Provide the [x, y] coordinate of the cell's center where the given text is located.  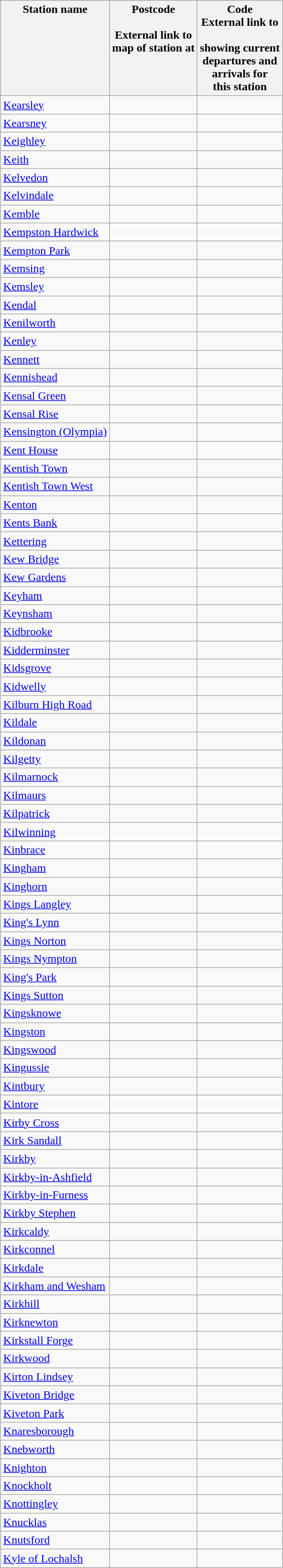
Kidbrooke [55, 632]
Kintbury [55, 1086]
Kent House [55, 450]
Kensal Green [55, 396]
Kidsgrove [55, 668]
Kingsknowe [55, 1013]
Kennishead [55, 378]
Kelvindale [55, 196]
Kew Bridge [55, 559]
Kintore [55, 1104]
Kiveton Park [55, 1413]
Knutsford [55, 1540]
Knucklas [55, 1522]
Kingussie [55, 1068]
Knighton [55, 1468]
Kirk Sandall [55, 1140]
Knebworth [55, 1449]
Kenley [55, 341]
Kirkdale [55, 1268]
Keynsham [55, 614]
Knaresborough [55, 1431]
CodeExternal link to showing currentdepartures andarrivals forthis station [240, 48]
Postcode External link to map of station at [153, 48]
Kirkconnel [55, 1250]
Kearsley [55, 105]
King's Lynn [55, 923]
King's Park [55, 977]
Kings Norton [55, 941]
Kirkham and Wesham [55, 1286]
Kearsney [55, 123]
Kirkby [55, 1158]
Station name [55, 48]
Keighley [55, 141]
Kirkby-in-Furness [55, 1195]
Kilgetty [55, 759]
Kingston [55, 1031]
Keyham [55, 595]
Kiveton Bridge [55, 1395]
Kentish Town West [55, 486]
Kempton Park [55, 250]
Kingswood [55, 1050]
Kirkwood [55, 1358]
Kemsley [55, 286]
Kenilworth [55, 323]
Kirkby Stephen [55, 1213]
Kennett [55, 359]
Kilwinning [55, 831]
Kidwelly [55, 686]
Kempston Hardwick [55, 232]
Kenton [55, 505]
Kilmaurs [55, 795]
Kendal [55, 305]
Kentish Town [55, 468]
Kensal Rise [55, 414]
Kents Bank [55, 523]
Kemsing [55, 268]
Kemble [55, 214]
Kinbrace [55, 850]
Keith [55, 159]
Kirton Lindsey [55, 1377]
Kirkby-in-Ashfield [55, 1177]
Kyle of Lochalsh [55, 1558]
Kirkcaldy [55, 1231]
Kings Langley [55, 905]
Knockholt [55, 1486]
Knottingley [55, 1504]
Kirby Cross [55, 1122]
Kilburn High Road [55, 705]
Kings Sutton [55, 995]
Kinghorn [55, 886]
Kildale [55, 723]
Kensington (Olympia) [55, 432]
Kirknewton [55, 1322]
Kew Gardens [55, 577]
Kilpatrick [55, 813]
Kings Nympton [55, 959]
Kirkstall Forge [55, 1340]
Kettering [55, 541]
Kildonan [55, 741]
Kelvedon [55, 178]
Kingham [55, 868]
Kidderminster [55, 650]
Kilmarnock [55, 777]
Kirkhill [55, 1304]
